Determine the [X, Y] coordinate at the center of the cell enclosing the given text.  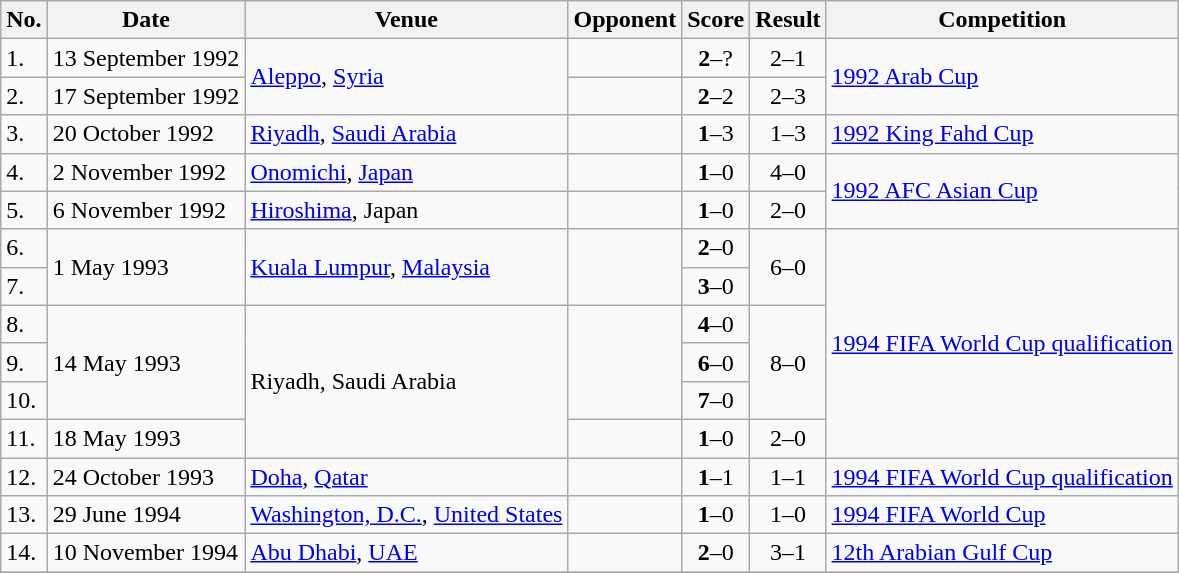
14. [24, 553]
Opponent [625, 20]
Competition [1002, 20]
2–2 [716, 96]
Venue [406, 20]
18 May 1993 [146, 438]
13 September 1992 [146, 58]
24 October 1993 [146, 477]
13. [24, 515]
1992 AFC Asian Cup [1002, 191]
1992 Arab Cup [1002, 77]
Date [146, 20]
4. [24, 172]
3. [24, 134]
2–1 [788, 58]
2–? [716, 58]
14 May 1993 [146, 362]
Doha, Qatar [406, 477]
2. [24, 96]
1. [24, 58]
8–0 [788, 362]
No. [24, 20]
29 June 1994 [146, 515]
Hiroshima, Japan [406, 210]
17 September 1992 [146, 96]
5. [24, 210]
Aleppo, Syria [406, 77]
2 November 1992 [146, 172]
Onomichi, Japan [406, 172]
Kuala Lumpur, Malaysia [406, 267]
1 May 1993 [146, 267]
3–0 [716, 286]
7–0 [716, 400]
7. [24, 286]
Result [788, 20]
2–3 [788, 96]
3–1 [788, 553]
10. [24, 400]
20 October 1992 [146, 134]
1994 FIFA World Cup [1002, 515]
11. [24, 438]
6. [24, 248]
1992 King Fahd Cup [1002, 134]
12. [24, 477]
12th Arabian Gulf Cup [1002, 553]
Score [716, 20]
10 November 1994 [146, 553]
Abu Dhabi, UAE [406, 553]
Washington, D.C., United States [406, 515]
6 November 1992 [146, 210]
8. [24, 324]
9. [24, 362]
